Extract the (X, Y) coordinate from the center of the cell holding the provided text.  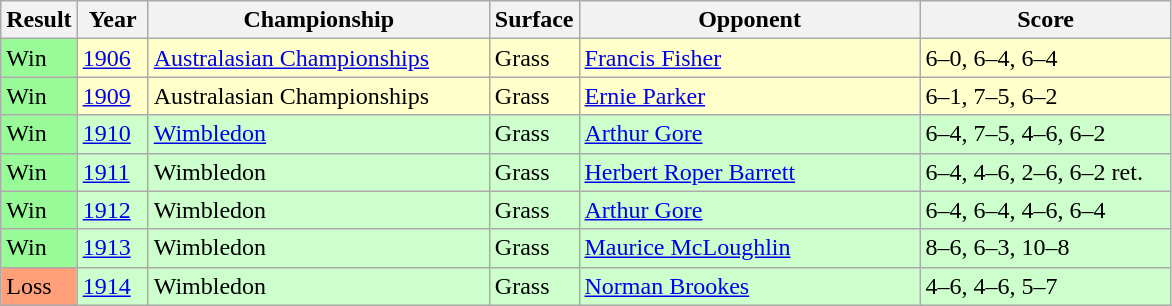
4–6, 4–6, 5–7 (1046, 286)
6–1, 7–5, 6–2 (1046, 96)
Norman Brookes (750, 286)
1909 (112, 96)
Score (1046, 20)
Francis Fisher (750, 58)
Herbert Roper Barrett (750, 172)
1912 (112, 210)
Loss (39, 286)
1911 (112, 172)
6–4, 7–5, 4–6, 6–2 (1046, 134)
6–4, 6–4, 4–6, 6–4 (1046, 210)
Ernie Parker (750, 96)
1910 (112, 134)
6–4, 4–6, 2–6, 6–2 ret. (1046, 172)
1913 (112, 248)
Result (39, 20)
1914 (112, 286)
Championship (318, 20)
Year (112, 20)
Surface (534, 20)
Opponent (750, 20)
1906 (112, 58)
6–0, 6–4, 6–4 (1046, 58)
8–6, 6–3, 10–8 (1046, 248)
Maurice McLoughlin (750, 248)
